Find where the given text appears and provide that cell's center as (X, Y) coordinate. 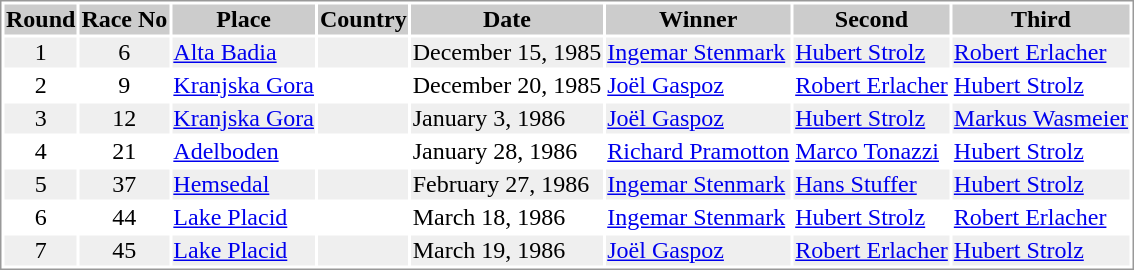
Markus Wasmeier (1040, 119)
Adelboden (244, 151)
Round (40, 19)
Hans Stuffer (872, 185)
5 (40, 185)
February 27, 1986 (507, 185)
21 (124, 151)
December 15, 1985 (507, 53)
37 (124, 185)
1 (40, 53)
Marco Tonazzi (872, 151)
Country (363, 19)
March 18, 1986 (507, 217)
December 20, 1985 (507, 85)
Hemsedal (244, 185)
Third (1040, 19)
4 (40, 151)
Date (507, 19)
Richard Pramotton (698, 151)
Race No (124, 19)
12 (124, 119)
3 (40, 119)
January 28, 1986 (507, 151)
2 (40, 85)
Alta Badia (244, 53)
45 (124, 251)
44 (124, 217)
January 3, 1986 (507, 119)
March 19, 1986 (507, 251)
7 (40, 251)
Second (872, 19)
Winner (698, 19)
Place (244, 19)
9 (124, 85)
